Find where the given text appears and provide that cell's center as (x, y) coordinate. 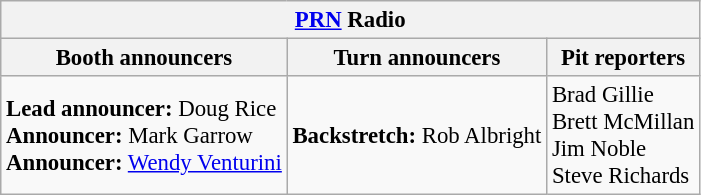
Pit reporters (624, 58)
Booth announcers (144, 58)
PRN Radio (350, 20)
Backstretch: Rob Albright (417, 136)
Brad GillieBrett McMillanJim NobleSteve Richards (624, 136)
Lead announcer: Doug RiceAnnouncer: Mark GarrowAnnouncer: Wendy Venturini (144, 136)
Turn announcers (417, 58)
